Determine the [X, Y] coordinate at the center of the cell enclosing the given text.  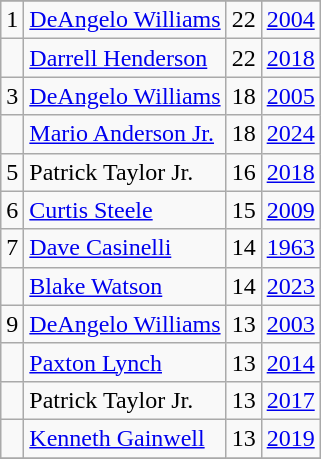
3 [12, 96]
Curtis Steele [125, 210]
6 [12, 210]
5 [12, 172]
Kenneth Gainwell [125, 438]
2024 [290, 134]
2019 [290, 438]
2023 [290, 286]
Blake Watson [125, 286]
2004 [290, 20]
Mario Anderson Jr. [125, 134]
Darrell Henderson [125, 58]
1963 [290, 248]
2017 [290, 400]
1 [12, 20]
7 [12, 248]
2014 [290, 362]
2009 [290, 210]
Paxton Lynch [125, 362]
Dave Casinelli [125, 248]
9 [12, 324]
2005 [290, 96]
15 [244, 210]
2003 [290, 324]
16 [244, 172]
